Output the [x, y] coordinate of the center of the cell containing the given text.  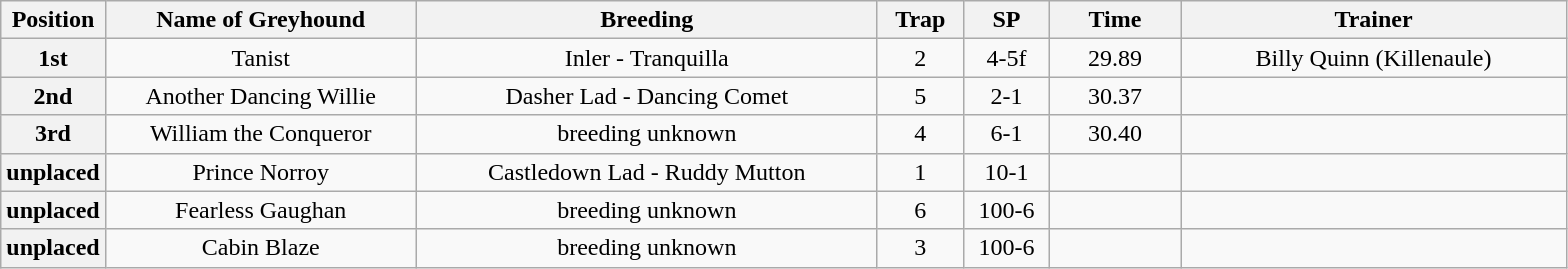
Inler - Tranquilla [646, 58]
10-1 [1006, 172]
6 [920, 210]
William the Conqueror [260, 134]
2 [920, 58]
6-1 [1006, 134]
Trainer [1373, 20]
29.89 [1114, 58]
Time [1114, 20]
Trap [920, 20]
1 [920, 172]
4 [920, 134]
Fearless Gaughan [260, 210]
30.37 [1114, 96]
Cabin Blaze [260, 248]
30.40 [1114, 134]
Tanist [260, 58]
Prince Norroy [260, 172]
Name of Greyhound [260, 20]
4-5f [1006, 58]
3 [920, 248]
2nd [53, 96]
2-1 [1006, 96]
Position [53, 20]
Castledown Lad - Ruddy Mutton [646, 172]
Breeding [646, 20]
SP [1006, 20]
3rd [53, 134]
5 [920, 96]
Billy Quinn (Killenaule) [1373, 58]
Dasher Lad - Dancing Comet [646, 96]
Another Dancing Willie [260, 96]
1st [53, 58]
